Scan for the cell matching the given text and deliver its [x, y] coordinate at center. 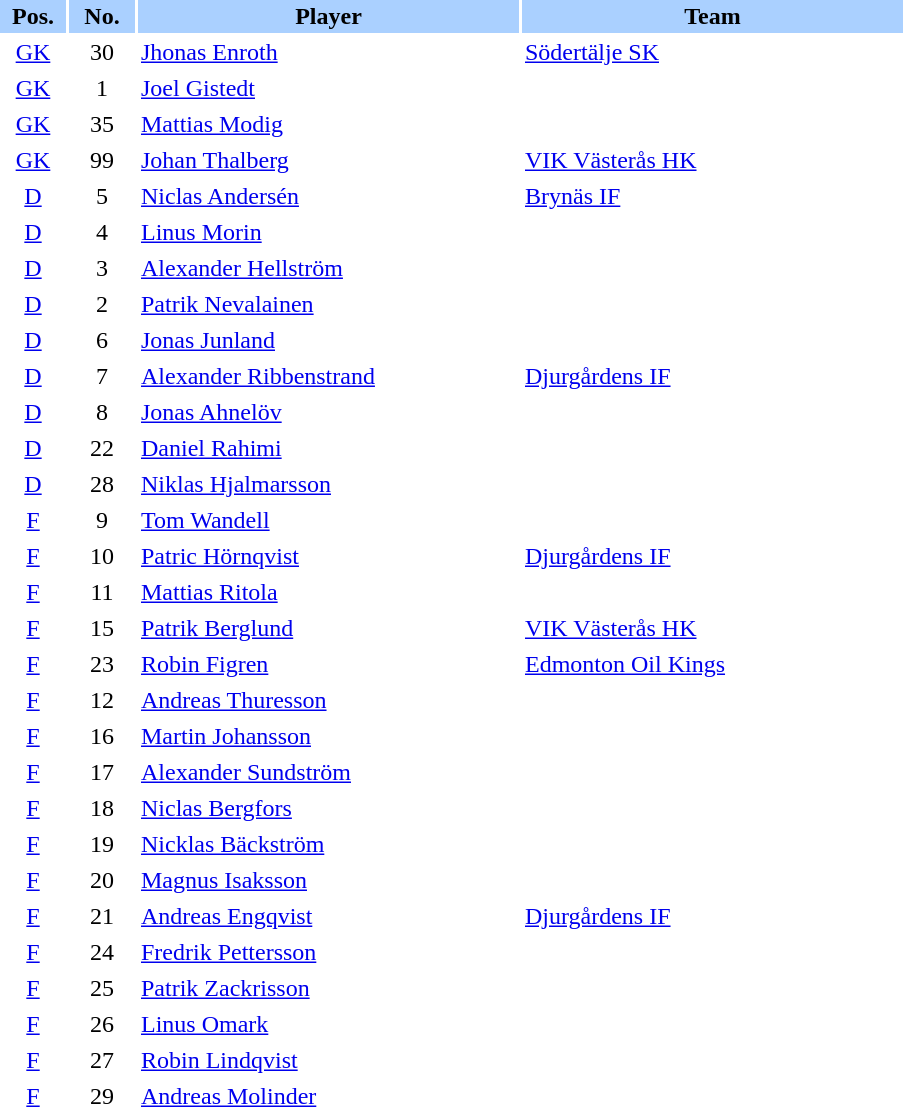
Niclas Bergfors [328, 808]
Patrik Berglund [328, 628]
Alexander Sundström [328, 772]
Team [712, 16]
99 [102, 160]
Alexander Hellström [328, 268]
Alexander Ribbenstrand [328, 376]
17 [102, 772]
Johan Thalberg [328, 160]
8 [102, 412]
30 [102, 52]
22 [102, 448]
Daniel Rahimi [328, 448]
Patric Hörnqvist [328, 556]
25 [102, 988]
35 [102, 124]
Patrik Zackrisson [328, 988]
10 [102, 556]
Andreas Engqvist [328, 916]
Fredrik Pettersson [328, 952]
Linus Morin [328, 232]
Robin Lindqvist [328, 1060]
Jonas Ahnelöv [328, 412]
Edmonton Oil Kings [712, 664]
21 [102, 916]
Pos. [33, 16]
Södertälje SK [712, 52]
23 [102, 664]
9 [102, 520]
Brynäs IF [712, 196]
Niklas Hjalmarsson [328, 484]
4 [102, 232]
Mattias Modig [328, 124]
Player [328, 16]
2 [102, 304]
3 [102, 268]
Niclas Andersén [328, 196]
24 [102, 952]
Patrik Nevalainen [328, 304]
Linus Omark [328, 1024]
26 [102, 1024]
Tom Wandell [328, 520]
19 [102, 844]
15 [102, 628]
18 [102, 808]
Magnus Isaksson [328, 880]
11 [102, 592]
12 [102, 700]
5 [102, 196]
Jhonas Enroth [328, 52]
20 [102, 880]
Mattias Ritola [328, 592]
16 [102, 736]
Joel Gistedt [328, 88]
27 [102, 1060]
No. [102, 16]
1 [102, 88]
Martin Johansson [328, 736]
Jonas Junland [328, 340]
Andreas Thuresson [328, 700]
6 [102, 340]
28 [102, 484]
Nicklas Bäckström [328, 844]
7 [102, 376]
Robin Figren [328, 664]
